Extract the (x, y) coordinate from the center of the cell holding the provided text.  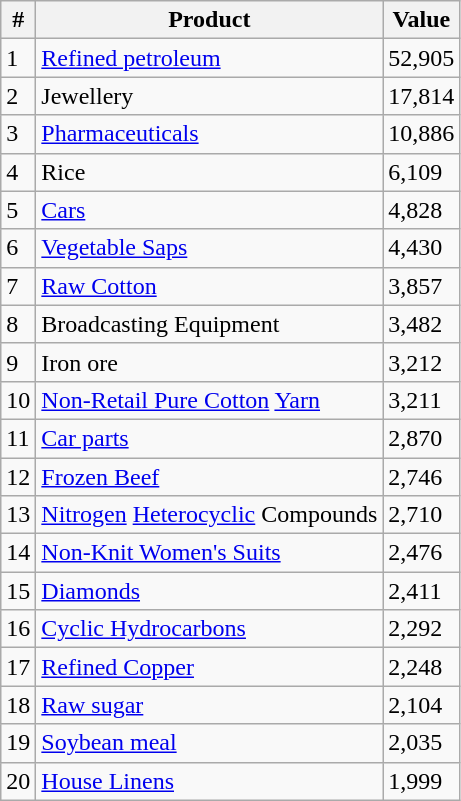
3,212 (422, 362)
Nitrogen Heterocyclic Compounds (210, 515)
18 (18, 705)
19 (18, 743)
3,482 (422, 324)
Soybean meal (210, 743)
2,411 (422, 591)
4 (18, 172)
2,035 (422, 743)
# (18, 20)
Rice (210, 172)
10 (18, 400)
Non-Retail Pure Cotton Yarn (210, 400)
6 (18, 248)
10,886 (422, 134)
Pharmaceuticals (210, 134)
6,109 (422, 172)
House Linens (210, 781)
Raw Cotton (210, 286)
4,828 (422, 210)
Value (422, 20)
15 (18, 591)
Refined petroleum (210, 58)
2,292 (422, 629)
2,104 (422, 705)
Non-Knit Women's Suits (210, 553)
Vegetable Saps (210, 248)
Cyclic Hydrocarbons (210, 629)
Product (210, 20)
3 (18, 134)
2,248 (422, 667)
3,211 (422, 400)
2,476 (422, 553)
Raw sugar (210, 705)
16 (18, 629)
4,430 (422, 248)
2,710 (422, 515)
3,857 (422, 286)
2,870 (422, 438)
Jewellery (210, 96)
20 (18, 781)
Refined Copper (210, 667)
7 (18, 286)
8 (18, 324)
Diamonds (210, 591)
Cars (210, 210)
14 (18, 553)
5 (18, 210)
2 (18, 96)
1,999 (422, 781)
17 (18, 667)
Frozen Beef (210, 477)
2,746 (422, 477)
Iron ore (210, 362)
11 (18, 438)
9 (18, 362)
Car parts (210, 438)
17,814 (422, 96)
13 (18, 515)
52,905 (422, 58)
Broadcasting Equipment (210, 324)
1 (18, 58)
12 (18, 477)
